From the cell containing the given text, extract its center point as [X, Y] coordinate. 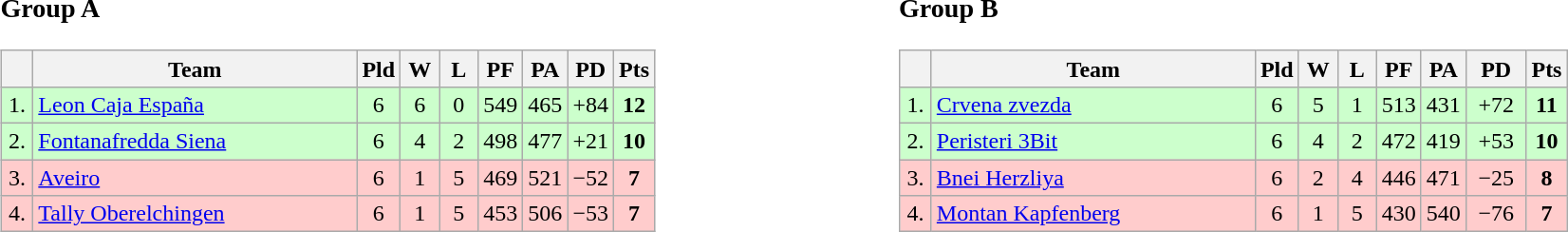
+72 [1496, 105]
Crvena zvezda [1093, 105]
+53 [1496, 142]
8 [1547, 178]
430 [1399, 214]
−52 [590, 178]
12 [634, 105]
498 [501, 142]
472 [1399, 142]
446 [1399, 178]
Tally Oberelchingen [196, 214]
0 [459, 105]
−53 [590, 214]
471 [1443, 178]
Bnei Herzliya [1093, 178]
465 [545, 105]
11 [1547, 105]
419 [1443, 142]
Fontanafredda Siena [196, 142]
506 [545, 214]
+84 [590, 105]
+21 [590, 142]
−76 [1496, 214]
Aveiro [196, 178]
−25 [1496, 178]
513 [1399, 105]
Leon Caja España [196, 105]
521 [545, 178]
Montan Kapfenberg [1093, 214]
431 [1443, 105]
453 [501, 214]
477 [545, 142]
469 [501, 178]
Peristeri 3Bit [1093, 142]
540 [1443, 214]
549 [501, 105]
